Capture the cell that displays the provided text and extract its (X, Y) central coordinate. 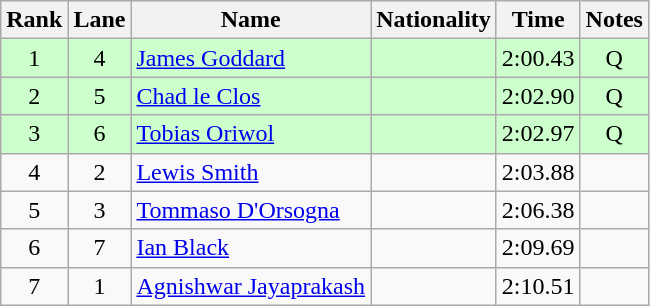
2:02.97 (538, 134)
Name (251, 20)
2:02.90 (538, 96)
Notes (614, 20)
Lewis Smith (251, 172)
2:09.69 (538, 248)
Nationality (434, 20)
Rank (34, 20)
Agnishwar Jayaprakash (251, 286)
Lane (100, 20)
Ian Black (251, 248)
Tommaso D'Orsogna (251, 210)
Chad le Clos (251, 96)
2:00.43 (538, 58)
2:10.51 (538, 286)
2:06.38 (538, 210)
James Goddard (251, 58)
Tobias Oriwol (251, 134)
Time (538, 20)
2:03.88 (538, 172)
